Find where the given text appears and provide that cell's center as [x, y] coordinate. 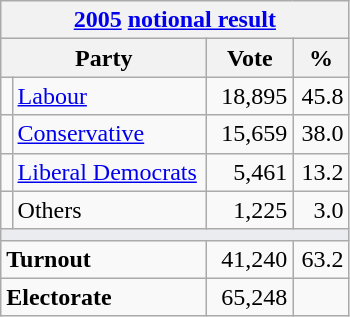
18,895 [250, 96]
2005 notional result [175, 20]
15,659 [250, 134]
Others [110, 210]
41,240 [250, 259]
38.0 [321, 134]
63.2 [321, 259]
65,248 [250, 297]
5,461 [250, 172]
Liberal Democrats [110, 172]
13.2 [321, 172]
Turnout [104, 259]
1,225 [250, 210]
Conservative [110, 134]
Party [104, 58]
Labour [110, 96]
Vote [250, 58]
Electorate [104, 297]
3.0 [321, 210]
% [321, 58]
45.8 [321, 96]
